Return the (X, Y) coordinate for the center point of the cell that contains the specified text.  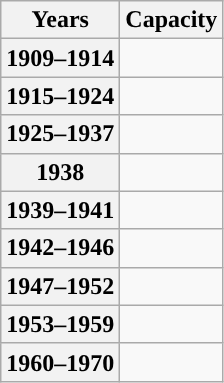
1909–1914 (60, 58)
1939–1941 (60, 210)
1925–1937 (60, 134)
1947–1952 (60, 286)
1942–1946 (60, 248)
1953–1959 (60, 324)
Capacity (172, 20)
1938 (60, 172)
Years (60, 20)
1960–1970 (60, 362)
1915–1924 (60, 96)
